Provide the [X, Y] coordinate of the cell's center where the given text is located.  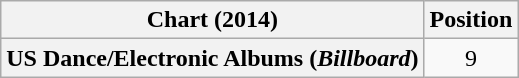
Chart (2014) [212, 20]
9 [471, 58]
US Dance/Electronic Albums (Billboard) [212, 58]
Position [471, 20]
